Identify which cell holds the provided text, then report its (x, y) central coordinate. 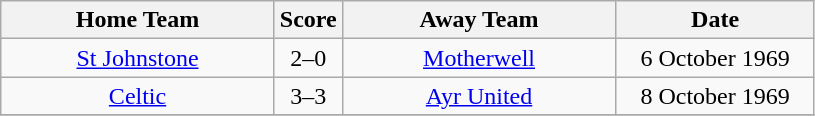
Away Team (479, 20)
St Johnstone (138, 58)
8 October 1969 (716, 96)
Ayr United (479, 96)
Celtic (138, 96)
Home Team (138, 20)
Score (308, 20)
6 October 1969 (716, 58)
Date (716, 20)
3–3 (308, 96)
2–0 (308, 58)
Motherwell (479, 58)
